Output the (x, y) coordinate of the center of the cell containing the given text.  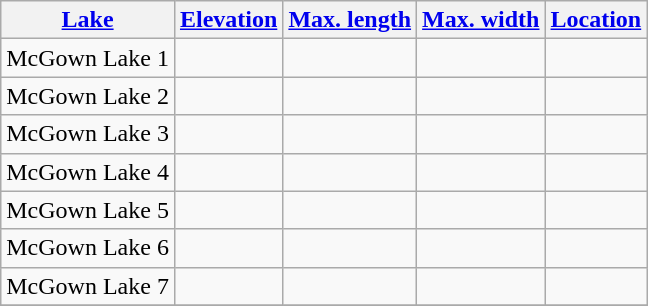
Lake (88, 20)
McGown Lake 1 (88, 58)
McGown Lake 2 (88, 96)
McGown Lake 3 (88, 134)
McGown Lake 7 (88, 286)
Elevation (228, 20)
Location (596, 20)
McGown Lake 4 (88, 172)
Max. length (350, 20)
McGown Lake 5 (88, 210)
McGown Lake 6 (88, 248)
Max. width (481, 20)
